Identify which cell holds the provided text, then report its [x, y] central coordinate. 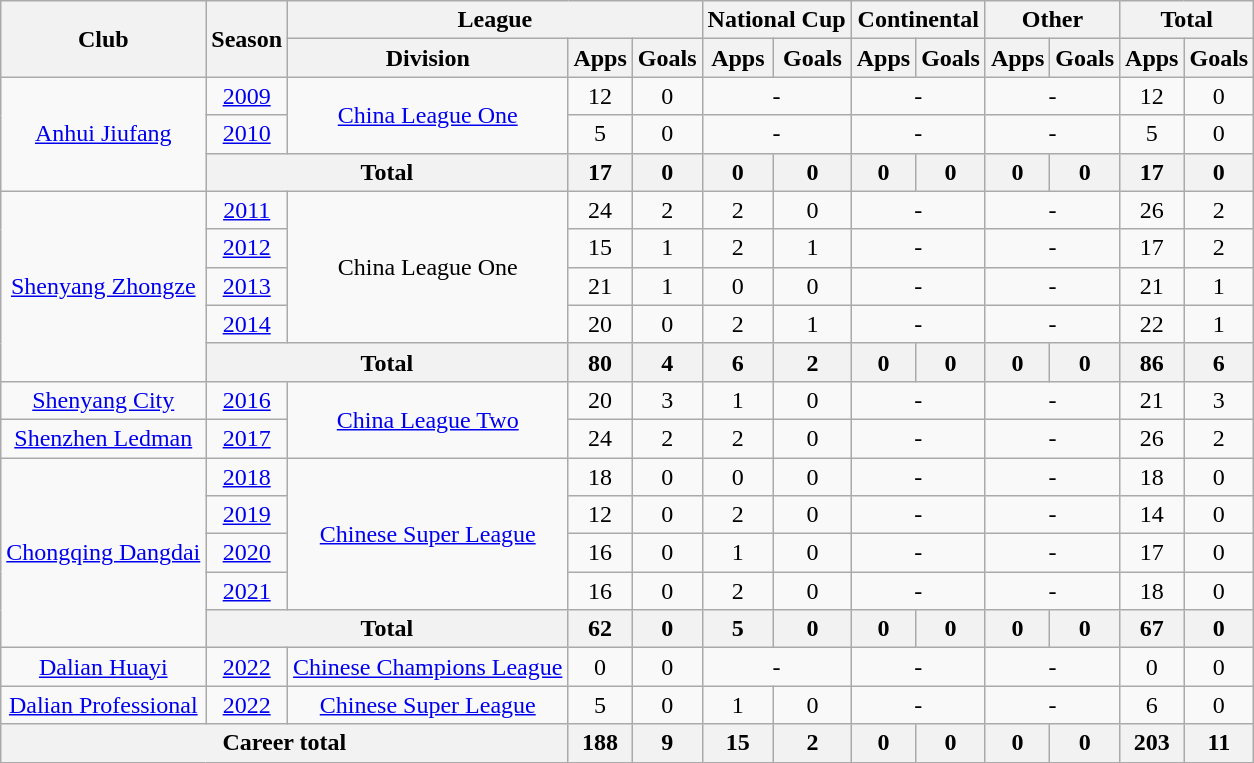
Anhui Jiufang [104, 134]
2019 [247, 515]
Continental [918, 20]
Club [104, 39]
2013 [247, 286]
Shenyang Zhongze [104, 286]
22 [1152, 324]
2021 [247, 591]
2009 [247, 96]
League [496, 20]
2010 [247, 134]
Dalian Professional [104, 705]
2017 [247, 438]
2012 [247, 248]
2014 [247, 324]
62 [600, 629]
Other [1052, 20]
Shenzhen Ledman [104, 438]
203 [1152, 743]
Chinese Champions League [428, 667]
Chongqing Dangdai [104, 553]
11 [1219, 743]
67 [1152, 629]
Season [247, 39]
188 [600, 743]
80 [600, 362]
China League Two [428, 419]
National Cup [776, 20]
2011 [247, 210]
4 [667, 362]
2016 [247, 400]
86 [1152, 362]
9 [667, 743]
2018 [247, 477]
Division [428, 58]
2020 [247, 553]
Career total [284, 743]
14 [1152, 515]
Dalian Huayi [104, 667]
Shenyang City [104, 400]
